From the cell containing the given text, extract its center point as [x, y] coordinate. 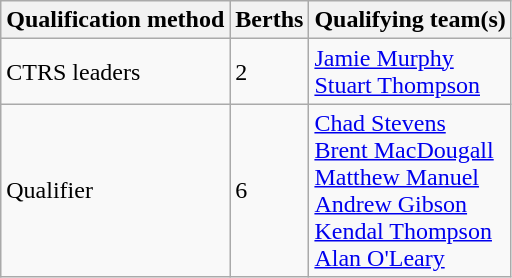
Berths [270, 20]
Chad Stevens Brent MacDougall Matthew Manuel Andrew Gibson Kendal Thompson Alan O'Leary [410, 190]
2 [270, 72]
CTRS leaders [116, 72]
6 [270, 190]
Jamie Murphy Stuart Thompson [410, 72]
Qualifying team(s) [410, 20]
Qualification method [116, 20]
Qualifier [116, 190]
